Scan for the cell matching the given text and deliver its [x, y] coordinate at center. 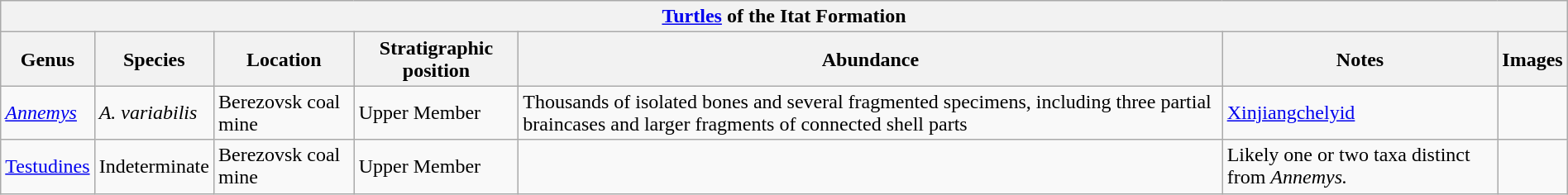
Indeterminate [154, 167]
Likely one or two taxa distinct from Annemys. [1360, 167]
Abundance [870, 59]
Turtles of the Itat Formation [784, 17]
Location [284, 59]
Stratigraphic position [437, 59]
A. variabilis [154, 112]
Species [154, 59]
Xinjiangchelyid [1360, 112]
Images [1532, 59]
Annemys [48, 112]
Thousands of isolated bones and several fragmented specimens, including three partial braincases and larger fragments of connected shell parts [870, 112]
Genus [48, 59]
Testudines [48, 167]
Notes [1360, 59]
